Capture the cell that displays the provided text and extract its [x, y] central coordinate. 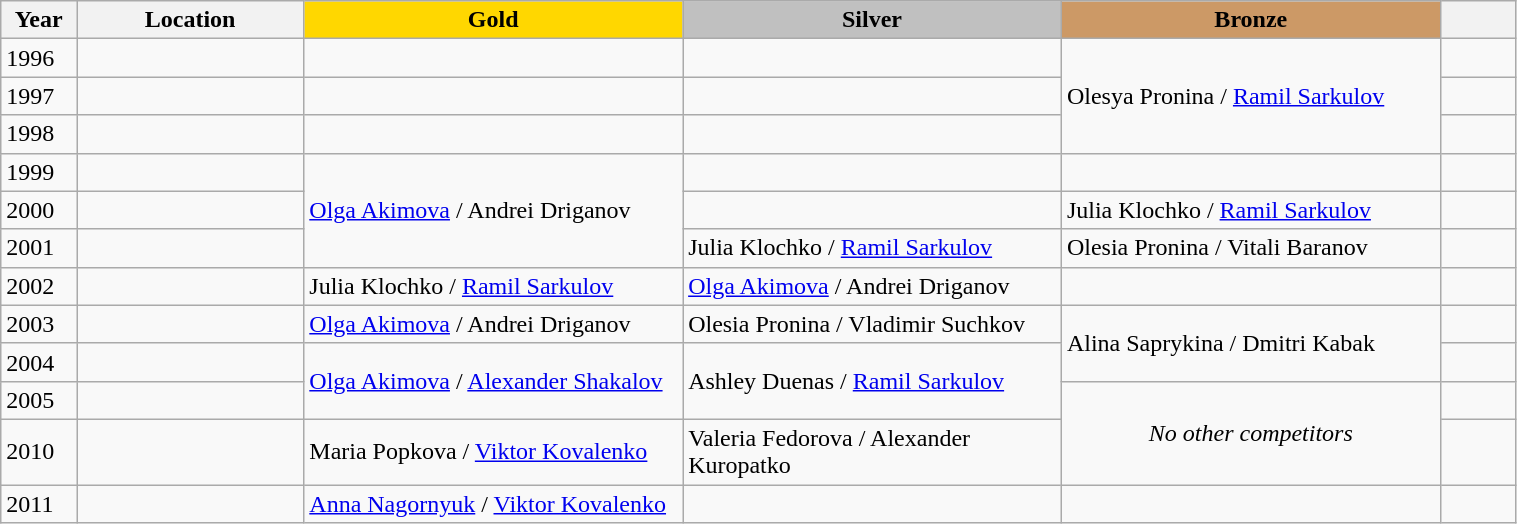
Silver [872, 20]
1999 [39, 172]
2010 [39, 452]
Alina Saprykina / Dmitri Kabak [1250, 343]
Valeria Fedorova / Alexander Kuropatko [872, 452]
1996 [39, 58]
2003 [39, 324]
1998 [39, 134]
2002 [39, 286]
1997 [39, 96]
2001 [39, 248]
Gold [494, 20]
Anna Nagornyuk / Viktor Kovalenko [494, 503]
Year [39, 20]
Olesia Pronina / Vladimir Suchkov [872, 324]
Maria Popkova / Viktor Kovalenko [494, 452]
Ashley Duenas / Ramil Sarkulov [872, 381]
Location [190, 20]
Olesia Pronina / Vitali Baranov [1250, 248]
Olesya Pronina / Ramil Sarkulov [1250, 96]
2005 [39, 400]
No other competitors [1250, 432]
2000 [39, 210]
2004 [39, 362]
2011 [39, 503]
Bronze [1250, 20]
Olga Akimova / Alexander Shakalov [494, 381]
